Identify which cell holds the provided text, then report its [X, Y] central coordinate. 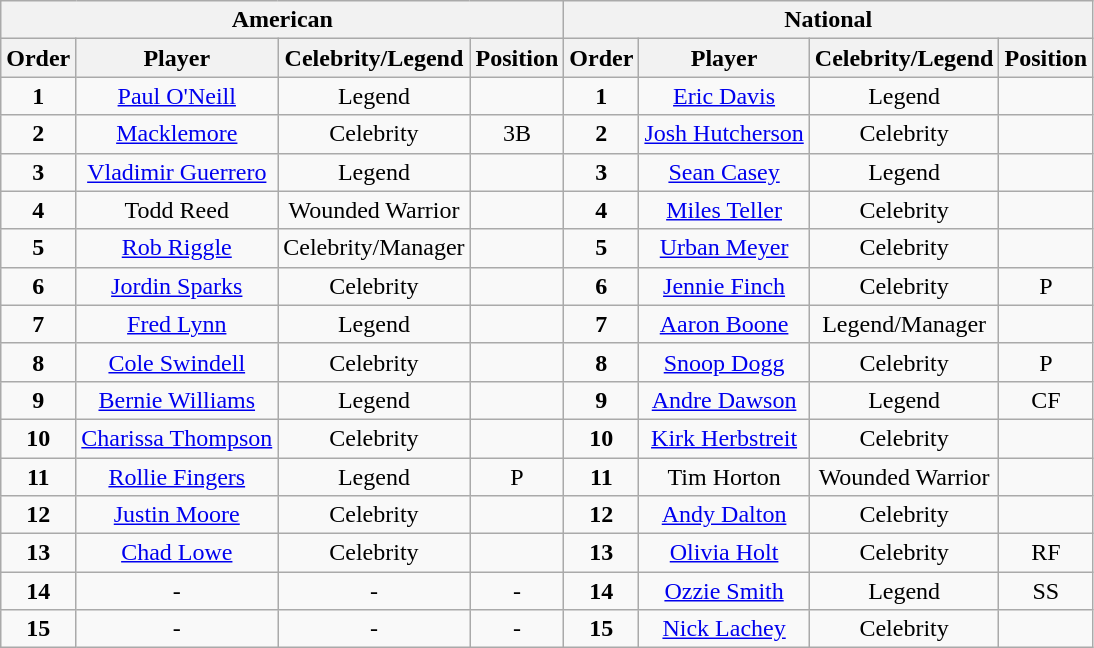
Macklemore [177, 134]
Bernie Williams [177, 400]
Jordin Sparks [177, 286]
Vladimir Guerrero [177, 172]
Andy Dalton [724, 515]
Celebrity/Manager [374, 248]
Tim Horton [724, 477]
Nick Lachey [724, 629]
Sean Casey [724, 172]
Aaron Boone [724, 324]
Andre Dawson [724, 400]
Cole Swindell [177, 362]
Legend/Manager [904, 324]
Josh Hutcherson [724, 134]
Snoop Dogg [724, 362]
SS [1046, 591]
Urban Meyer [724, 248]
CF [1046, 400]
Miles Teller [724, 210]
Charissa Thompson [177, 438]
Ozzie Smith [724, 591]
Todd Reed [177, 210]
American [282, 20]
Rollie Fingers [177, 477]
3B [517, 134]
Olivia Holt [724, 553]
Paul O'Neill [177, 96]
Kirk Herbstreit [724, 438]
National [828, 20]
Chad Lowe [177, 553]
Rob Riggle [177, 248]
Jennie Finch [724, 286]
Fred Lynn [177, 324]
RF [1046, 553]
Eric Davis [724, 96]
Justin Moore [177, 515]
